Provide the [x, y] coordinate of the cell's center where the given text is located.  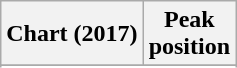
Peakposition [189, 34]
Chart (2017) [72, 34]
